Output the [X, Y] coordinate of the center of the cell containing the given text.  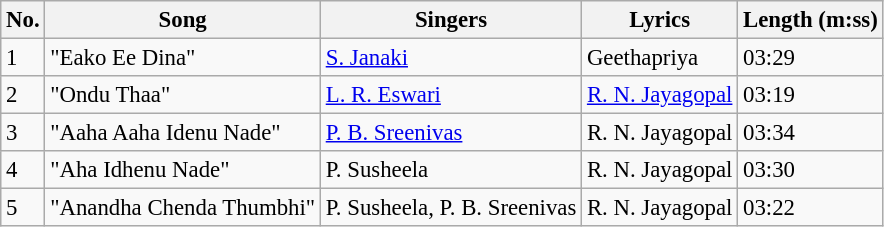
"Aaha Aaha Idenu Nade" [183, 133]
P. B. Sreenivas [450, 133]
1 [23, 58]
Singers [450, 20]
P. Susheela, P. B. Sreenivas [450, 208]
03:30 [810, 170]
2 [23, 95]
4 [23, 170]
03:19 [810, 95]
3 [23, 133]
S. Janaki [450, 58]
"Aha Idhenu Nade" [183, 170]
03:34 [810, 133]
03:29 [810, 58]
P. Susheela [450, 170]
"Eako Ee Dina" [183, 58]
Song [183, 20]
No. [23, 20]
Length (m:ss) [810, 20]
"Anandha Chenda Thumbhi" [183, 208]
"Ondu Thaa" [183, 95]
03:22 [810, 208]
Lyrics [660, 20]
Geethapriya [660, 58]
L. R. Eswari [450, 95]
5 [23, 208]
